Capture the cell that displays the provided text and extract its [X, Y] central coordinate. 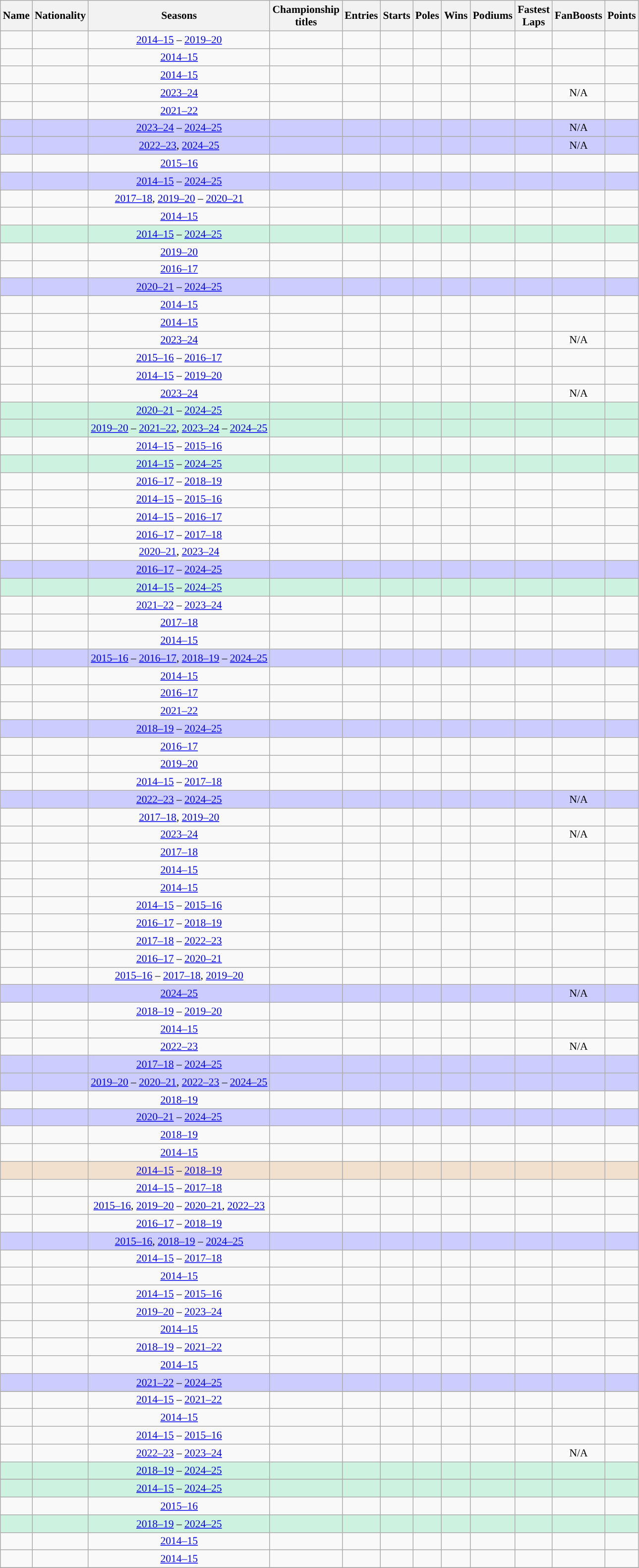
Points [622, 16]
2014–15 – 2021–22 [179, 1400]
2016–17 – 2020–21 [179, 959]
2014–15 – 2016–17 [179, 517]
2017–18, 2019–20 – 2020–21 [179, 199]
2021–22 – 2023–24 [179, 605]
2017–18, 2019–20 [179, 817]
Name [16, 16]
Championshiptitles [306, 16]
2022–23 [179, 1047]
Starts [397, 16]
2015–16 – 2017–18, 2019–20 [179, 976]
2022–23, 2024–25 [179, 146]
2019–20 – 2020–21, 2022–23 – 2024–25 [179, 1082]
2016–17 – 2017–18 [179, 535]
2021–22 – 2024–25 [179, 1383]
Entries [361, 16]
Wins [456, 16]
2022–23 – 2024–25 [179, 799]
2020–21, 2023–24 [179, 552]
Nationality [60, 16]
2015–16 – 2016–17, 2018–19 – 2024–25 [179, 658]
FanBoosts [579, 16]
2023–24 – 2024–25 [179, 128]
2015–16, 2018–19 – 2024–25 [179, 1241]
2016–17 – 2024–25 [179, 570]
Podiums [493, 16]
FastestLaps [533, 16]
2019–20 – 2021–22, 2023–24 – 2024–25 [179, 428]
2017–18 – 2022–23 [179, 941]
2024–25 [179, 994]
2018–19 – 2019–20 [179, 1012]
Seasons [179, 16]
2017–18 – 2024–25 [179, 1065]
2015–16, 2019–20 – 2020–21, 2022–23 [179, 1206]
2022–23 – 2023–24 [179, 1453]
2019–20 – 2023–24 [179, 1312]
2014–15 – 2018–19 [179, 1170]
Poles [427, 16]
2018–19 – 2021–22 [179, 1347]
2015–16 – 2016–17 [179, 358]
